Locate the cell with the specified text and output its [X, Y] center coordinate. 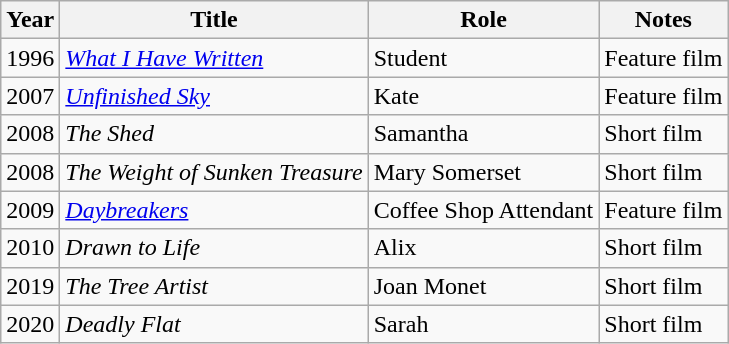
Alix [484, 248]
Deadly Flat [214, 324]
2007 [30, 96]
Kate [484, 96]
Mary Somerset [484, 172]
Coffee Shop Attendant [484, 210]
Notes [664, 20]
Samantha [484, 134]
Unfinished Sky [214, 96]
The Tree Artist [214, 286]
Sarah [484, 324]
Student [484, 58]
2010 [30, 248]
2019 [30, 286]
Daybreakers [214, 210]
Joan Monet [484, 286]
The Weight of Sunken Treasure [214, 172]
2009 [30, 210]
Title [214, 20]
Drawn to Life [214, 248]
What I Have Written [214, 58]
The Shed [214, 134]
1996 [30, 58]
2020 [30, 324]
Year [30, 20]
Role [484, 20]
